Determine the (X, Y) coordinate at the center of the cell enclosing the given text.  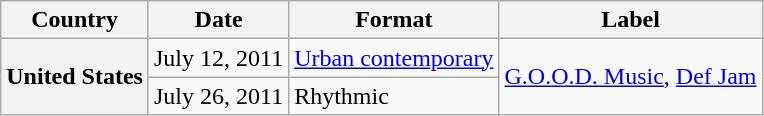
Format (394, 20)
July 26, 2011 (218, 96)
G.O.O.D. Music, Def Jam (630, 77)
United States (75, 77)
Label (630, 20)
Urban contemporary (394, 58)
Country (75, 20)
Date (218, 20)
July 12, 2011 (218, 58)
Rhythmic (394, 96)
